Locate the cell with the specified text and output its [X, Y] center coordinate. 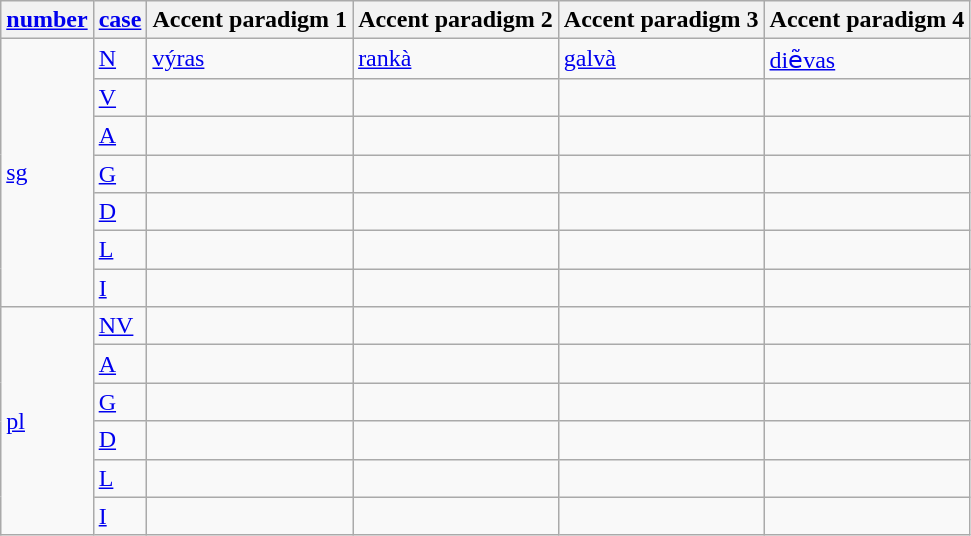
NV [120, 326]
V [120, 97]
Accent paradigm 3 [661, 20]
N [120, 59]
number [47, 20]
rankà [456, 59]
Accent paradigm 2 [456, 20]
pl [47, 421]
diẽvas [867, 59]
Accent paradigm 4 [867, 20]
galvà [661, 59]
sg [47, 173]
Accent paradigm 1 [250, 20]
výras [250, 59]
case [120, 20]
